Find where the given text appears and provide that cell's center as [x, y] coordinate. 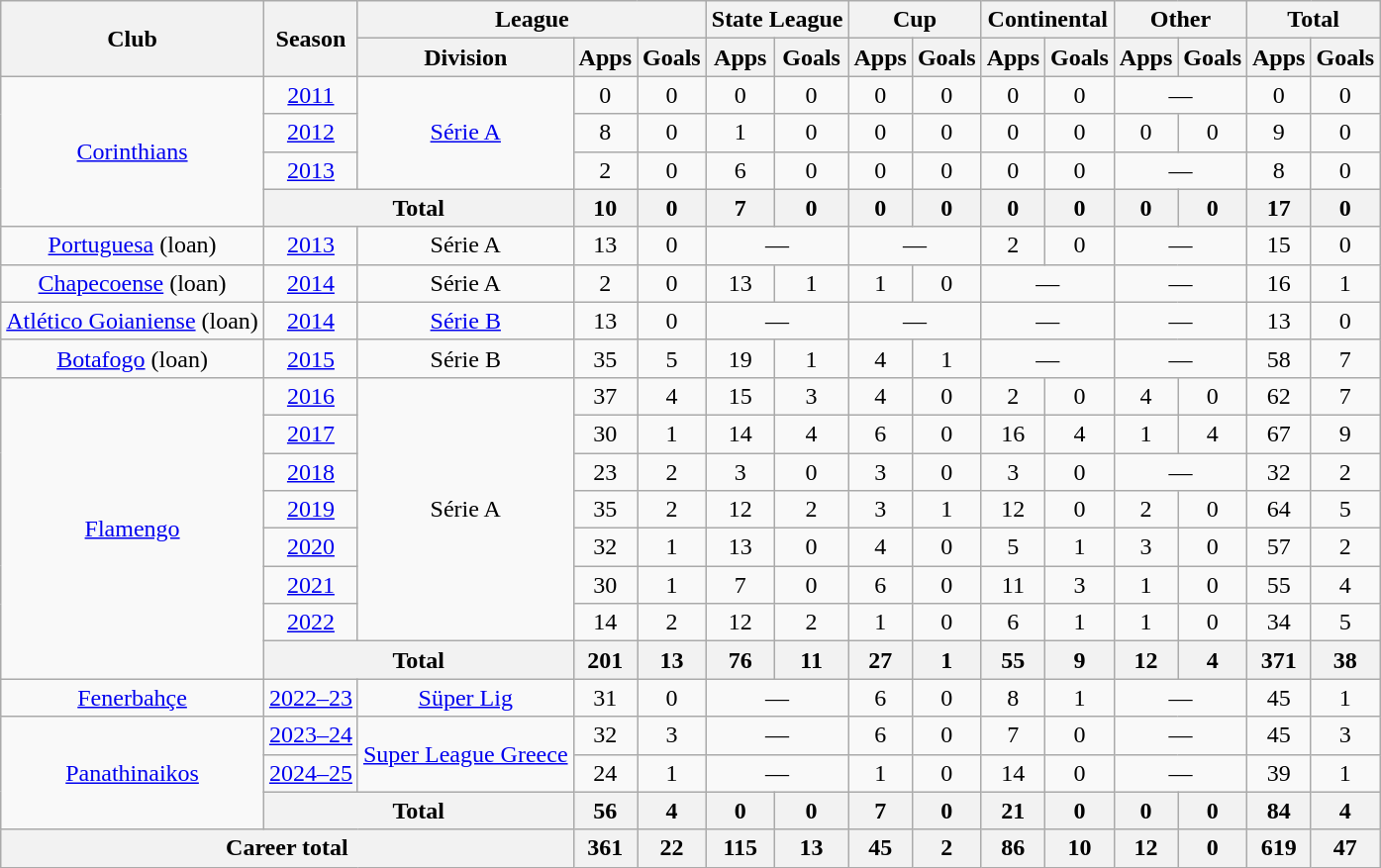
64 [1279, 510]
62 [1279, 396]
Other [1180, 20]
22 [672, 848]
37 [605, 396]
Süper Lig [465, 698]
201 [605, 660]
21 [1013, 811]
57 [1279, 547]
Career total [287, 848]
2011 [311, 95]
47 [1345, 848]
2017 [311, 434]
2012 [311, 133]
Continental [1047, 20]
2020 [311, 547]
2022–23 [311, 698]
Corinthians [133, 151]
58 [1279, 358]
Portuguesa (loan) [133, 245]
39 [1279, 773]
2022 [311, 623]
2015 [311, 358]
19 [740, 358]
2018 [311, 472]
27 [880, 660]
Flamengo [133, 528]
34 [1279, 623]
361 [605, 848]
Atlético Goianiense (loan) [133, 321]
League [532, 20]
2016 [311, 396]
17 [1279, 208]
Season [311, 39]
67 [1279, 434]
Fenerbahçe [133, 698]
Cup [915, 20]
76 [740, 660]
Club [133, 39]
23 [605, 472]
2019 [311, 510]
State League [777, 20]
24 [605, 773]
Panathinaikos [133, 773]
86 [1013, 848]
84 [1279, 811]
56 [605, 811]
371 [1279, 660]
Botafogo (loan) [133, 358]
Super League Greece [465, 754]
2023–24 [311, 735]
2021 [311, 585]
2024–25 [311, 773]
Chapecoense (loan) [133, 283]
619 [1279, 848]
31 [605, 698]
Division [465, 57]
115 [740, 848]
38 [1345, 660]
